Search for the cell housing the specified text and yield its [X, Y] center coordinate. 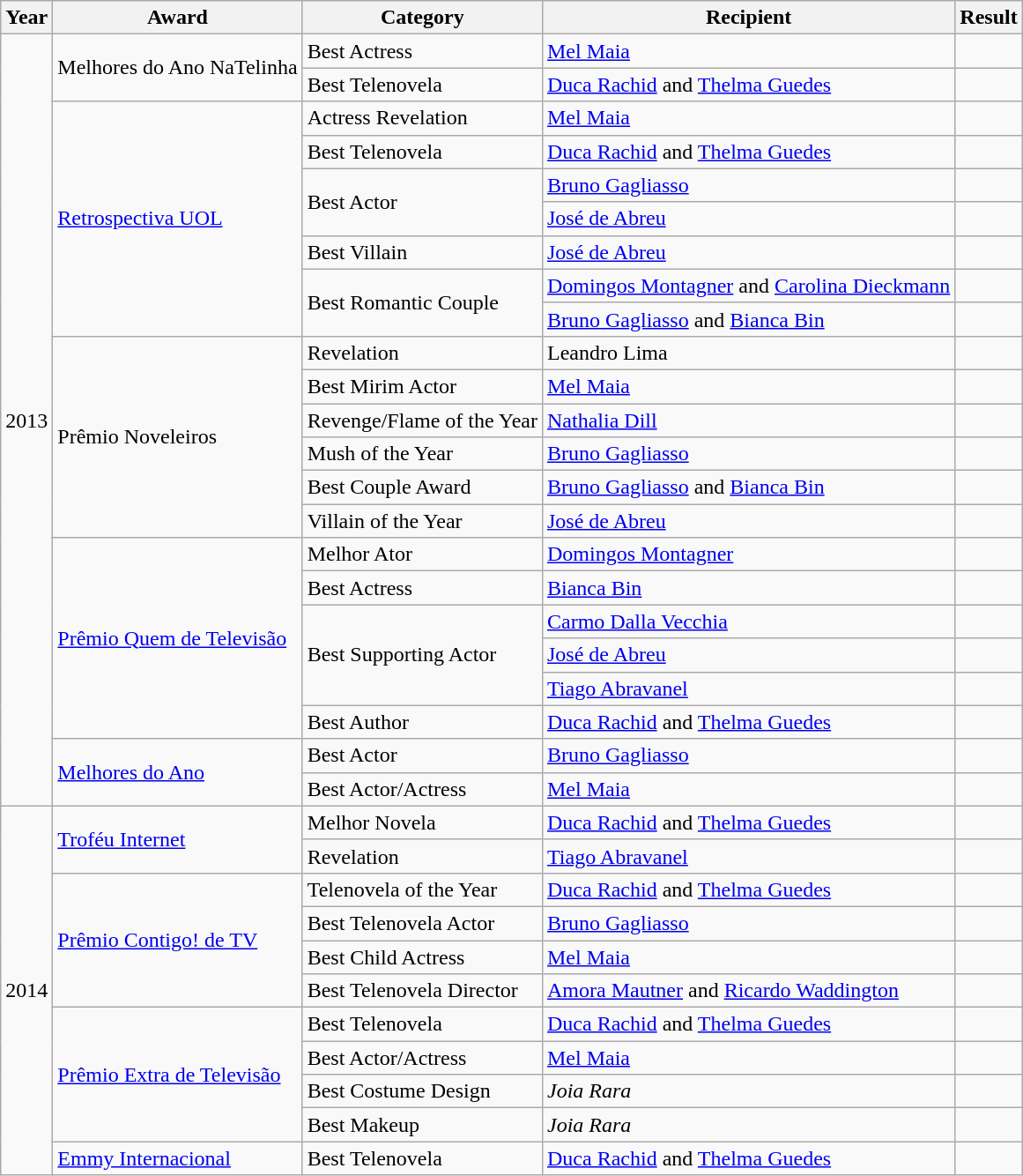
Melhores do Ano NaTelinha [178, 68]
Best Costume Design [422, 1091]
Mush of the Year [422, 454]
Prêmio Extra de Televisão [178, 1075]
Best Author [422, 722]
Award [178, 18]
Best Supporting Actor [422, 655]
Nathalia Dill [748, 421]
Best Makeup [422, 1125]
Telenovela of the Year [422, 889]
Recipient [748, 18]
Troféu Internet [178, 839]
Prêmio Noveleiros [178, 436]
Melhor Novela [422, 822]
Prêmio Contigo! de TV [178, 940]
2013 [26, 420]
Leandro Lima [748, 353]
Prêmio Quem de Televisão [178, 638]
Best Villain [422, 252]
Best Romantic Couple [422, 302]
Best Child Actress [422, 956]
Melhor Ator [422, 555]
Domingos Montagner [748, 555]
Melhores do Ano [178, 772]
Best Mirim Actor [422, 386]
Bianca Bin [748, 588]
Best Telenovela Director [422, 991]
2014 [26, 991]
Year [26, 18]
Best Telenovela Actor [422, 923]
Best Couple Award [422, 488]
Emmy Internacional [178, 1158]
Actress Revelation [422, 118]
Retrospectiva UOL [178, 219]
Carmo Dalla Vecchia [748, 621]
Amora Mautner and Ricardo Waddington [748, 991]
Category [422, 18]
Result [989, 18]
Villain of the Year [422, 521]
Revenge/Flame of the Year [422, 421]
Domingos Montagner and Carolina Dieckmann [748, 286]
